From the cell containing the given text, extract its center point as (x, y) coordinate. 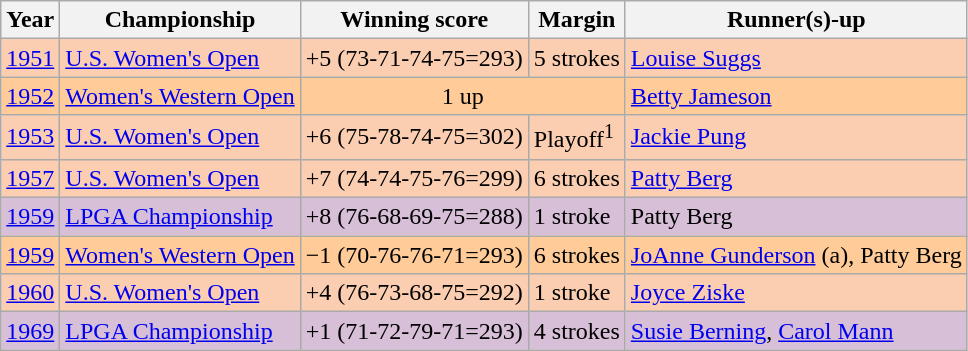
1952 (30, 96)
JoAnne Gunderson (a), Patty Berg (796, 255)
Runner(s)-up (796, 20)
4 strokes (576, 331)
1960 (30, 293)
Betty Jameson (796, 96)
Joyce Ziske (796, 293)
+5 (73-71-74-75=293) (414, 58)
Jackie Pung (796, 138)
Susie Berning, Carol Mann (796, 331)
5 strokes (576, 58)
+1 (71-72-79-71=293) (414, 331)
1951 (30, 58)
+7 (74-74-75-76=299) (414, 178)
Margin (576, 20)
−1 (70-76-76-71=293) (414, 255)
1957 (30, 178)
Winning score (414, 20)
Year (30, 20)
Championship (180, 20)
1953 (30, 138)
Louise Suggs (796, 58)
1969 (30, 331)
Playoff1 (576, 138)
+8 (76-68-69-75=288) (414, 217)
+6 (75-78-74-75=302) (414, 138)
1 up (462, 96)
+4 (76-73-68-75=292) (414, 293)
